Return the (X, Y) coordinate for the center point of the cell that contains the specified text.  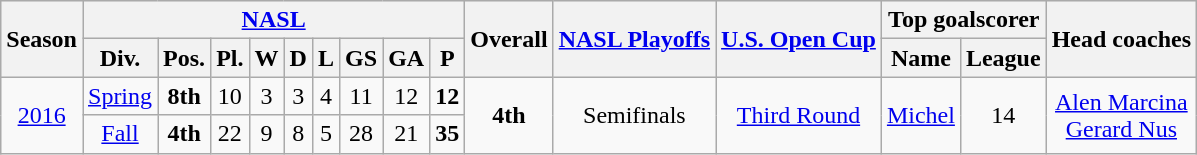
Head coaches (1121, 39)
W (266, 58)
Fall (120, 134)
Season (42, 39)
U.S. Open Cup (799, 39)
9 (266, 134)
Div. (120, 58)
11 (362, 96)
Spring (120, 96)
NASL Playoffs (634, 39)
4 (326, 96)
Pl. (230, 58)
L (326, 58)
14 (1003, 115)
Top goalscorer (964, 20)
Semifinals (634, 115)
35 (448, 134)
28 (362, 134)
8th (184, 96)
5 (326, 134)
10 (230, 96)
League (1003, 58)
22 (230, 134)
GA (406, 58)
21 (406, 134)
P (448, 58)
2016 (42, 115)
Third Round (799, 115)
GS (362, 58)
8 (298, 134)
Pos. (184, 58)
Overall (509, 39)
NASL (273, 20)
Alen Marcina Gerard Nus (1121, 115)
Michel (920, 115)
D (298, 58)
Name (920, 58)
